Capture the cell that displays the provided text and extract its [x, y] central coordinate. 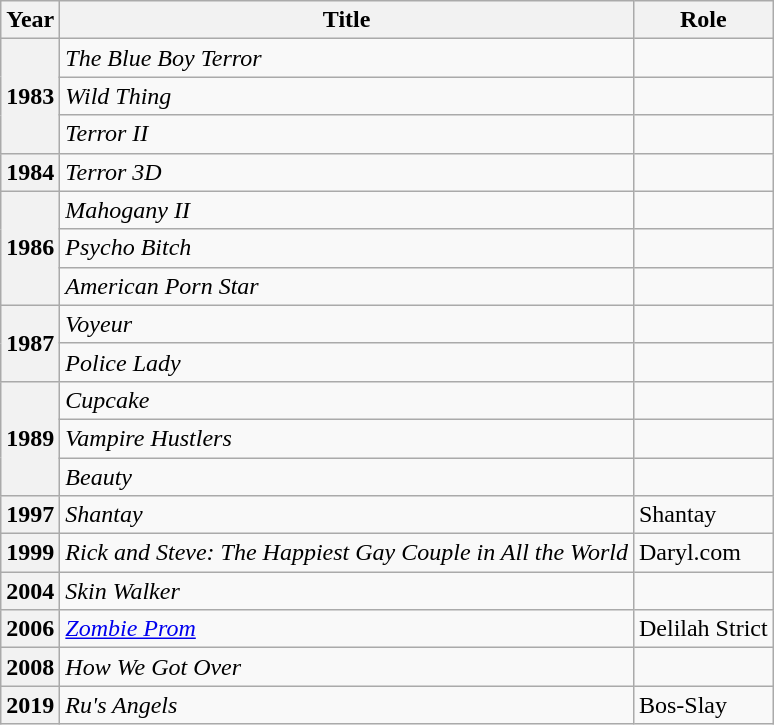
1984 [30, 172]
1997 [30, 515]
Skin Walker [347, 591]
1987 [30, 343]
Wild Thing [347, 96]
Ru's Angels [347, 705]
Title [347, 20]
Psycho Bitch [347, 248]
Vampire Hustlers [347, 438]
2019 [30, 705]
Delilah Strict [703, 629]
1986 [30, 248]
2006 [30, 629]
Daryl.com [703, 553]
1983 [30, 96]
Zombie Prom [347, 629]
Role [703, 20]
Voyeur [347, 324]
Police Lady [347, 362]
How We Got Over [347, 667]
Beauty [347, 477]
Terror 3D [347, 172]
Mahogany II [347, 210]
Year [30, 20]
Terror II [347, 134]
1989 [30, 438]
1999 [30, 553]
American Porn Star [347, 286]
Rick and Steve: The Happiest Gay Couple in All the World [347, 553]
2008 [30, 667]
2004 [30, 591]
Bos-Slay [703, 705]
The Blue Boy Terror [347, 58]
Cupcake [347, 400]
